Detect which cell encompasses the target text, then output its [X, Y] center coordinate. 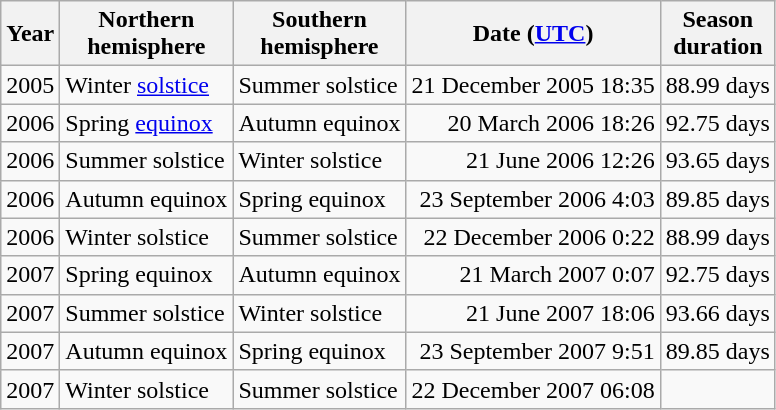
Northernhemisphere [146, 34]
22 December 2007 06:08 [533, 389]
Year [30, 34]
22 December 2006 0:22 [533, 237]
21 March 2007 0:07 [533, 275]
2005 [30, 85]
Southernhemisphere [320, 34]
93.65 days [718, 161]
21 June 2006 12:26 [533, 161]
23 September 2007 9:51 [533, 351]
21 December 2005 18:35 [533, 85]
Date (UTC) [533, 34]
93.66 days [718, 313]
Seasonduration [718, 34]
21 June 2007 18:06 [533, 313]
23 September 2006 4:03 [533, 199]
20 March 2006 18:26 [533, 123]
